Capture the cell that displays the provided text and extract its (x, y) central coordinate. 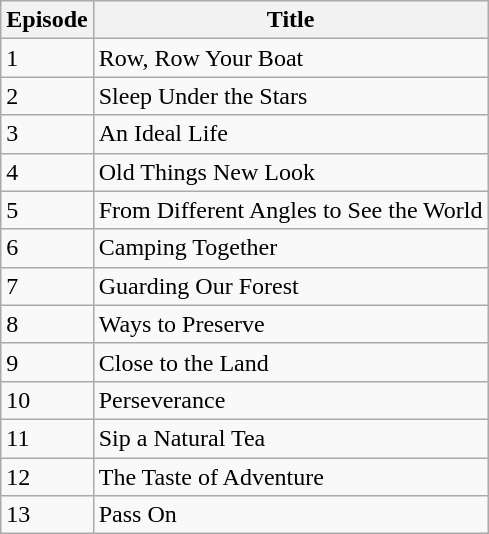
7 (47, 286)
11 (47, 438)
2 (47, 96)
5 (47, 210)
Row, Row Your Boat (290, 58)
Episode (47, 20)
Perseverance (290, 400)
An Ideal Life (290, 134)
13 (47, 515)
From Different Angles to See the World (290, 210)
9 (47, 362)
6 (47, 248)
Old Things New Look (290, 172)
Sleep Under the Stars (290, 96)
12 (47, 477)
The Taste of Adventure (290, 477)
10 (47, 400)
Title (290, 20)
Sip a Natural Tea (290, 438)
Pass On (290, 515)
4 (47, 172)
Ways to Preserve (290, 324)
Guarding Our Forest (290, 286)
8 (47, 324)
3 (47, 134)
Camping Together (290, 248)
1 (47, 58)
Close to the Land (290, 362)
